Determine the [X, Y] coordinate at the center of the cell enclosing the given text.  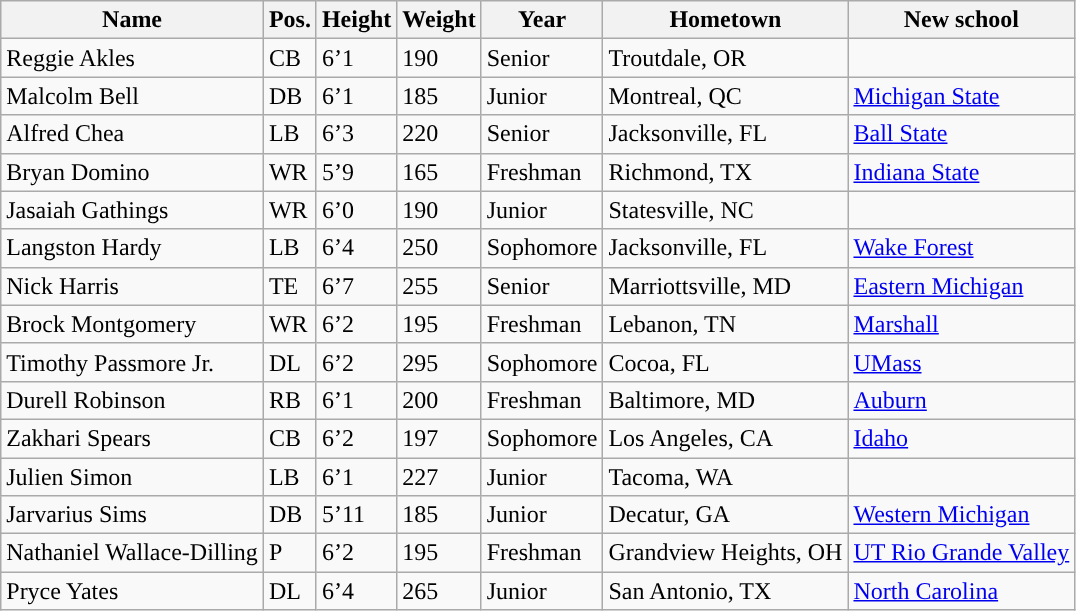
Nick Harris [132, 286]
Los Angeles, CA [726, 438]
UT Rio Grande Valley [962, 553]
Bryan Domino [132, 172]
Eastern Michigan [962, 286]
Tacoma, WA [726, 477]
Lebanon, TN [726, 324]
Reggie Akles [132, 58]
Height [356, 20]
Timothy Passmore Jr. [132, 362]
Michigan State [962, 96]
Marshall [962, 324]
255 [439, 286]
RB [290, 400]
265 [439, 591]
Julien Simon [132, 477]
Indiana State [962, 172]
Marriottsville, MD [726, 286]
Durell Robinson [132, 400]
Decatur, GA [726, 515]
Grandview Heights, OH [726, 553]
Wake Forest [962, 248]
Jarvarius Sims [132, 515]
Idaho [962, 438]
UMass [962, 362]
Troutdale, OR [726, 58]
165 [439, 172]
Langston Hardy [132, 248]
San Antonio, TX [726, 591]
220 [439, 134]
Western Michigan [962, 515]
Ball State [962, 134]
Pos. [290, 20]
Montreal, QC [726, 96]
P [290, 553]
295 [439, 362]
197 [439, 438]
Nathaniel Wallace-Dilling [132, 553]
6’7 [356, 286]
Alfred Chea [132, 134]
5’9 [356, 172]
Hometown [726, 20]
New school [962, 20]
Zakhari Spears [132, 438]
5’11 [356, 515]
6’3 [356, 134]
Pryce Yates [132, 591]
Jasaiah Gathings [132, 210]
Weight [439, 20]
Richmond, TX [726, 172]
6’0 [356, 210]
Name [132, 20]
200 [439, 400]
Malcolm Bell [132, 96]
227 [439, 477]
Year [542, 20]
North Carolina [962, 591]
Brock Montgomery [132, 324]
Baltimore, MD [726, 400]
250 [439, 248]
TE [290, 286]
Cocoa, FL [726, 362]
Statesville, NC [726, 210]
Auburn [962, 400]
